Locate the cell with the specified text and output its [x, y] center coordinate. 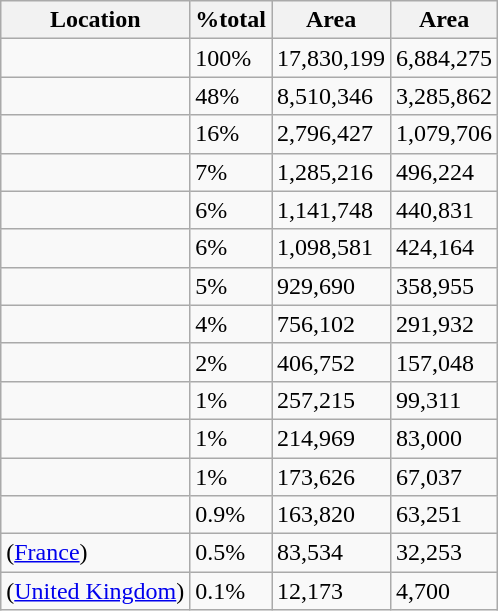
358,955 [444, 286]
291,932 [444, 324]
1,098,581 [332, 248]
406,752 [332, 362]
2% [231, 362]
440,831 [444, 210]
1,079,706 [444, 134]
424,164 [444, 248]
8,510,346 [332, 96]
83,000 [444, 438]
1,285,216 [332, 172]
12,173 [332, 591]
7% [231, 172]
6,884,275 [444, 58]
3,285,862 [444, 96]
17,830,199 [332, 58]
63,251 [444, 515]
99,311 [444, 400]
756,102 [332, 324]
163,820 [332, 515]
83,534 [332, 553]
48% [231, 96]
0.5% [231, 553]
4% [231, 324]
67,037 [444, 477]
214,969 [332, 438]
100% [231, 58]
5% [231, 286]
929,690 [332, 286]
Location [96, 20]
257,215 [332, 400]
16% [231, 134]
496,224 [444, 172]
157,048 [444, 362]
0.9% [231, 515]
32,253 [444, 553]
173,626 [332, 477]
%total [231, 20]
2,796,427 [332, 134]
1,141,748 [332, 210]
(France) [96, 553]
(United Kingdom) [96, 591]
0.1% [231, 591]
4,700 [444, 591]
